Output the [x, y] coordinate of the center of the cell containing the given text.  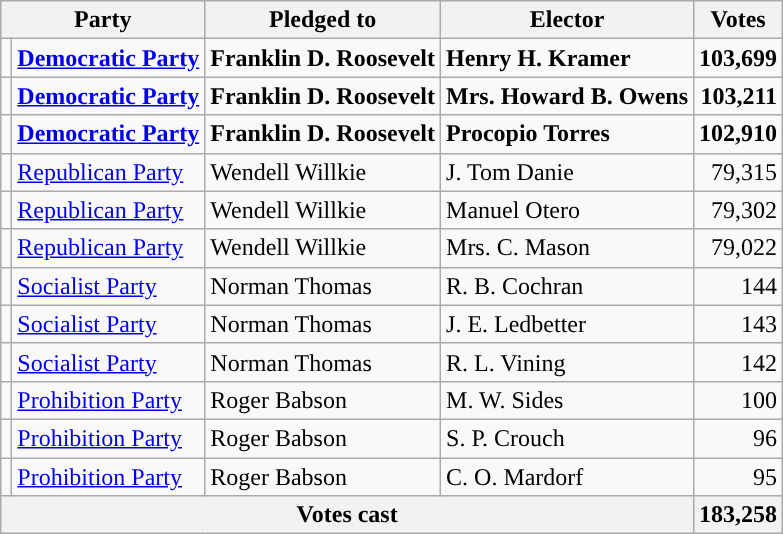
183,258 [738, 515]
144 [738, 286]
Procopio Torres [568, 134]
95 [738, 477]
79,302 [738, 210]
102,910 [738, 134]
103,699 [738, 58]
79,315 [738, 172]
R. B. Cochran [568, 286]
Manuel Otero [568, 210]
79,022 [738, 248]
Elector [568, 20]
C. O. Mardorf [568, 477]
J. E. Ledbetter [568, 324]
S. P. Crouch [568, 438]
Henry H. Kramer [568, 58]
Pledged to [323, 20]
Mrs. Howard B. Owens [568, 96]
Votes [738, 20]
143 [738, 324]
103,211 [738, 96]
Party [103, 20]
96 [738, 438]
J. Tom Danie [568, 172]
142 [738, 362]
M. W. Sides [568, 400]
R. L. Vining [568, 362]
Mrs. C. Mason [568, 248]
Votes cast [348, 515]
100 [738, 400]
